Return [x, y] of the center of cell containing provided text 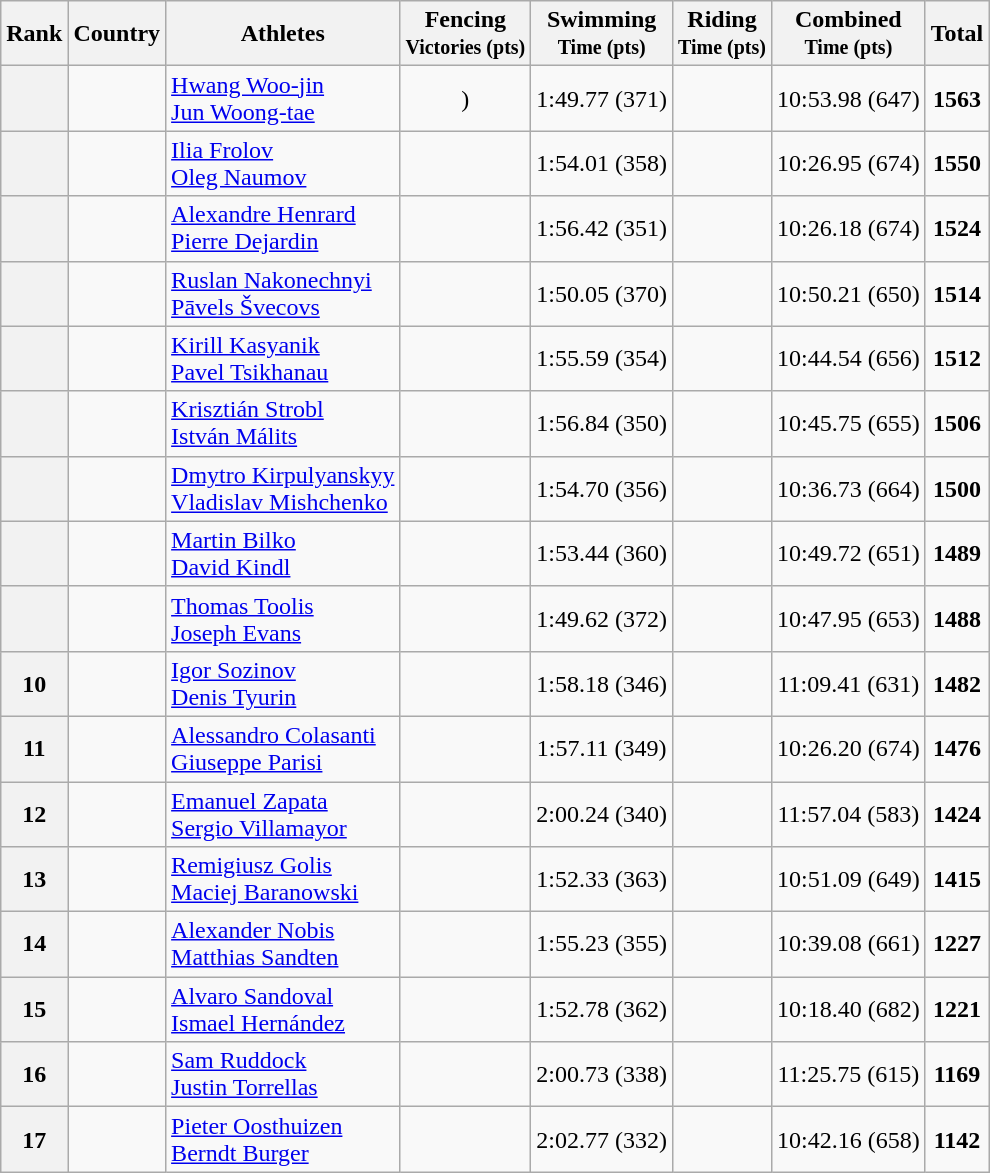
10:36.73 (664) [848, 488]
Ruslan NakonechnyiPāvels Švecovs [283, 294]
Swimming Time (pts) [602, 34]
10:45.75 (655) [848, 424]
Combined Time (pts) [848, 34]
10:51.09 (649) [848, 880]
10:39.08 (661) [848, 944]
1:49.62 (372) [602, 618]
10 [34, 684]
1:55.59 (354) [602, 358]
Dmytro KirpulyanskyyVladislav Mishchenko [283, 488]
1500 [957, 488]
1227 [957, 944]
) [466, 98]
1169 [957, 1074]
1524 [957, 228]
10:47.95 (653) [848, 618]
Riding Time (pts) [722, 34]
10:53.98 (647) [848, 98]
1:57.11 (349) [602, 748]
1221 [957, 1010]
1:52.33 (363) [602, 880]
1512 [957, 358]
Athletes [283, 34]
2:00.24 (340) [602, 814]
16 [34, 1074]
10:26.95 (674) [848, 164]
1415 [957, 880]
2:02.77 (332) [602, 1140]
1:54.70 (356) [602, 488]
10:44.54 (656) [848, 358]
13 [34, 880]
10:49.72 (651) [848, 554]
Ilia FrolovOleg Naumov [283, 164]
Hwang Woo-jinJun Woong-tae [283, 98]
Country [117, 34]
1:56.84 (350) [602, 424]
1476 [957, 748]
1514 [957, 294]
Fencing Victories (pts) [466, 34]
1:56.42 (351) [602, 228]
Alexandre HenrardPierre Dejardin [283, 228]
Rank [34, 34]
Kirill KasyanikPavel Tsikhanau [283, 358]
1550 [957, 164]
Remigiusz GolisMaciej Baranowski [283, 880]
Krisztián StroblIstván Málits [283, 424]
1:55.23 (355) [602, 944]
1:54.01 (358) [602, 164]
15 [34, 1010]
Pieter OosthuizenBerndt Burger [283, 1140]
1482 [957, 684]
1142 [957, 1140]
2:00.73 (338) [602, 1074]
10:50.21 (650) [848, 294]
Alvaro SandovalIsmael Hernández [283, 1010]
11 [34, 748]
Alexander NobisMatthias Sandten [283, 944]
12 [34, 814]
1:49.77 (371) [602, 98]
10:26.20 (674) [848, 748]
Sam RuddockJustin Torrellas [283, 1074]
11:25.75 (615) [848, 1074]
1:58.18 (346) [602, 684]
1:50.05 (370) [602, 294]
1506 [957, 424]
Igor SozinovDenis Tyurin [283, 684]
10:42.16 (658) [848, 1140]
1563 [957, 98]
11:57.04 (583) [848, 814]
Thomas ToolisJoseph Evans [283, 618]
1:53.44 (360) [602, 554]
17 [34, 1140]
Alessandro ColasantiGiuseppe Parisi [283, 748]
10:26.18 (674) [848, 228]
1424 [957, 814]
10:18.40 (682) [848, 1010]
Martin BilkoDavid Kindl [283, 554]
1489 [957, 554]
11:09.41 (631) [848, 684]
14 [34, 944]
1:52.78 (362) [602, 1010]
1488 [957, 618]
Total [957, 34]
Emanuel ZapataSergio Villamayor [283, 814]
